Locate the cell with the specified text and output its (x, y) center coordinate. 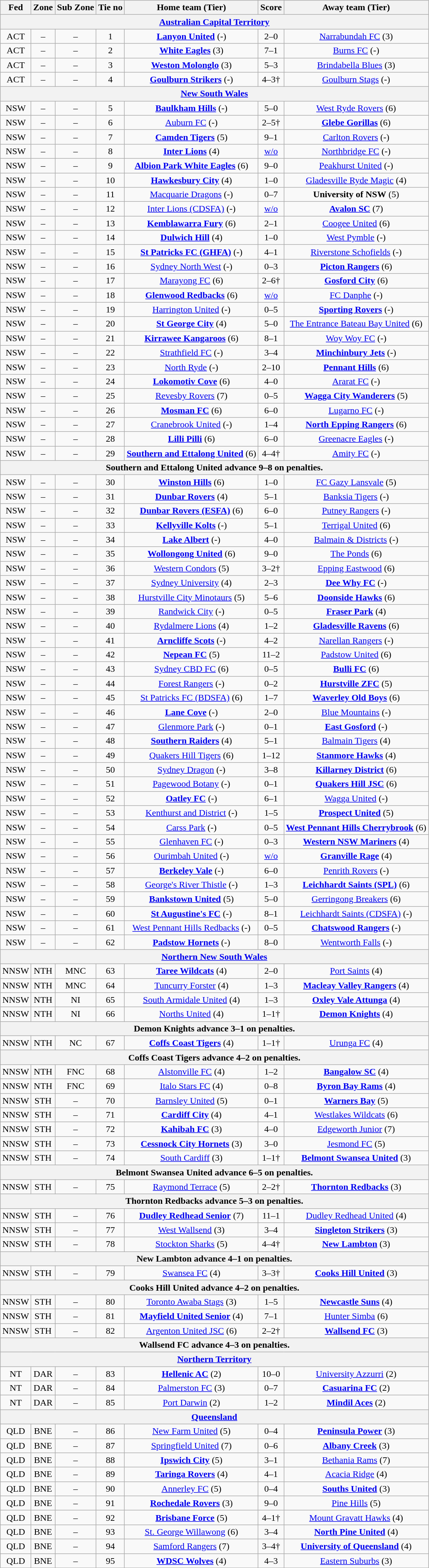
10 (110, 180)
9 (110, 165)
90 (110, 1489)
Stanmore Hawks (4) (356, 755)
13 (110, 223)
Tie no (110, 8)
1–12 (271, 755)
7 (110, 137)
5 (110, 108)
Thornton Redbacks advance 5–3 on penalties. (214, 1201)
Minchinbury Jets (-) (356, 353)
Amity FC (-) (356, 453)
Taringa Rovers (4) (191, 1474)
Southern and Ettalong United advance 9–8 on penalties. (214, 468)
Home team (Tier) (191, 8)
84 (110, 1388)
Thornton Redbacks (3) (356, 1187)
Sydney North West (-) (191, 266)
Stockton Sharks (5) (191, 1244)
New Lambton advance 4–1 on penalties. (214, 1259)
Hellenic AC (2) (191, 1374)
Western Condors (5) (191, 568)
Jesmond FC (5) (356, 1144)
Dulwich Hill (4) (191, 238)
Alstonville FC (4) (191, 1072)
62 (110, 942)
54 (110, 827)
Hawkesbury City (4) (191, 180)
Sydney Dragon (-) (191, 770)
Southern and Ettalong United (6) (191, 453)
Bulli FC (6) (356, 669)
1–4 (271, 425)
Avalon SC (7) (356, 209)
Edgeworth Junior (7) (356, 1129)
79 (110, 1273)
89 (110, 1474)
Gosford City (6) (356, 281)
Annerley FC (5) (191, 1489)
56 (110, 856)
WDSC Wolves (4) (191, 1561)
Coffs Coast Tigers advance 4–2 on penalties. (214, 1057)
2–1 (271, 223)
Padstow United (6) (356, 655)
Wollongong United (6) (191, 554)
16 (110, 266)
Riverstone Schofields (-) (356, 252)
Granville Rage (4) (356, 856)
East Gosford (-) (356, 727)
Eastern Suburbs (3) (356, 1561)
Byron Bay Rams (4) (356, 1086)
Brisbane Force (5) (191, 1517)
Ararat FC (-) (356, 381)
70 (110, 1101)
South Armidale United (4) (191, 1000)
2–10 (271, 367)
51 (110, 784)
76 (110, 1215)
Urunga FC (4) (356, 1043)
Macquarie Dragons (-) (191, 195)
68 (110, 1072)
Bankstown United (5) (191, 899)
0–6 (271, 1446)
West Ryde Rovers (6) (356, 108)
Terrigal United (6) (356, 525)
59 (110, 899)
37 (110, 583)
Picton Rangers (6) (356, 266)
White Eagles (3) (191, 51)
Argenton United JSC (6) (191, 1330)
85 (110, 1403)
40 (110, 626)
0–2 (271, 683)
8 (110, 151)
Peakhurst United (-) (356, 165)
83 (110, 1374)
Lugarno FC (-) (356, 410)
Bangalow SC (4) (356, 1072)
Nepean FC (5) (191, 655)
Doonside Hawks (6) (356, 597)
Albany Creek (3) (356, 1446)
Ourimbah United (-) (191, 856)
Narellan Rangers (-) (356, 640)
1 (110, 36)
Taree Wildcats (4) (191, 971)
95 (110, 1561)
Tuncurry Forster (4) (191, 985)
South Cardiff (3) (191, 1158)
87 (110, 1446)
Kemblawarra Fury (6) (191, 223)
69 (110, 1086)
Coogee United (6) (356, 223)
Berkeley Vale (-) (191, 870)
17 (110, 281)
University Azzurri (2) (356, 1374)
Zone (43, 8)
St Patricks FC (BDSFA) (6) (191, 698)
Wagga United (-) (356, 798)
71 (110, 1115)
Burns FC (-) (356, 51)
Warners Bay (5) (356, 1101)
Blue Mountains (-) (356, 712)
Belmont Swansea United (3) (356, 1158)
Gladesville Ryde Magic (4) (356, 180)
1–7 (271, 698)
Lilli Pilli (6) (191, 439)
86 (110, 1431)
94 (110, 1546)
Coffs Coast Tigers (4) (191, 1043)
Barnsley United (5) (191, 1101)
27 (110, 425)
Singleton Strikers (3) (356, 1230)
33 (110, 525)
4–3 (271, 1561)
Pennant Hills (6) (356, 367)
St Patricks FC (GHFA) (-) (191, 252)
Killarney District (6) (356, 770)
61 (110, 928)
Padstow Hornets (-) (191, 942)
Camden Tigers (5) (191, 137)
42 (110, 655)
Souths United (3) (356, 1489)
Fraser Park (4) (356, 611)
Putney Rangers (-) (356, 511)
53 (110, 813)
3–0 (271, 1144)
Wallsend FC advance 4–3 on penalties. (214, 1345)
Westlakes Wildcats (6) (356, 1115)
0–8 (271, 1086)
Cardiff City (4) (191, 1115)
Glenhaven FC (-) (191, 841)
18 (110, 295)
West Pymble (-) (356, 238)
Lane Cove (-) (191, 712)
Kenthurst and District (-) (191, 813)
Sub Zone (76, 8)
Gerringong Breakers (6) (356, 899)
3–8 (271, 770)
Queensland (214, 1417)
44 (110, 683)
Glenwood Redbacks (6) (191, 295)
74 (110, 1158)
Swansea FC (4) (191, 1273)
University of Queensland (4) (356, 1546)
Cooks Hill United (3) (356, 1273)
Glenmore Park (-) (191, 727)
Randwick City (-) (191, 611)
Norths United (4) (191, 1014)
50 (110, 770)
93 (110, 1532)
Macleay Valley Rangers (4) (356, 985)
Cessnock City Hornets (3) (191, 1144)
Quakers Hill Tigers (6) (191, 755)
New South Wales (214, 94)
Kirrawee Kangaroos (6) (191, 338)
2–6† (271, 281)
9–1 (271, 137)
Strathfield FC (-) (191, 353)
Demon Knights (4) (356, 1014)
34 (110, 540)
St Augustine's FC (-) (191, 914)
Albion Park White Eagles (6) (191, 165)
Quakers Hill JSC (6) (356, 784)
Forest Rangers (-) (191, 683)
West Pennant Hills Cherrybrook (6) (356, 827)
Narrabundah FC (3) (356, 36)
77 (110, 1230)
Casuarina FC (2) (356, 1388)
Balmain & Districts (-) (356, 540)
45 (110, 698)
Leichhardt Saints (SPL) (6) (356, 885)
Inter Lions (CDSFA) (-) (191, 209)
Glebe Gorillas (6) (356, 122)
35 (110, 554)
47 (110, 727)
Lake Albert (-) (191, 540)
3 (110, 65)
Fed (16, 8)
Harrington United (-) (191, 309)
Rochedale Rovers (3) (191, 1503)
12 (110, 209)
Pine Hills (5) (356, 1503)
67 (110, 1043)
80 (110, 1302)
Goulburn Stags (-) (356, 79)
Score (271, 8)
31 (110, 496)
Port Saints (4) (356, 971)
36 (110, 568)
New Farm United (5) (191, 1431)
32 (110, 511)
72 (110, 1129)
Gladesville Ravens (6) (356, 626)
11 (110, 195)
Southern Raiders (4) (191, 741)
Weston Molonglo (3) (191, 65)
20 (110, 324)
Kellyville Kolts (-) (191, 525)
2–3 (271, 583)
North Ryde (-) (191, 367)
28 (110, 439)
Palmerston FC (3) (191, 1388)
Brindabella Blues (3) (356, 65)
FC Gazy Lansvale (5) (356, 482)
2–5† (271, 122)
Toronto Awaba Stags (3) (191, 1302)
Dudley Redhead Senior (7) (191, 1215)
52 (110, 798)
West Wallsend (3) (191, 1230)
92 (110, 1517)
Waverley Old Boys (6) (356, 698)
Arncliffe Scots (-) (191, 640)
Sydney University (4) (191, 583)
5–6 (271, 597)
Dunbar Rovers (4) (191, 496)
The Ponds (6) (356, 554)
4–2 (271, 640)
Balmain Tigers (4) (356, 741)
75 (110, 1187)
Inter Lions (4) (191, 151)
Goulburn Strikers (-) (191, 79)
Carss Park (-) (191, 827)
65 (110, 1000)
Dunbar Rovers (ESFA) (6) (191, 511)
Springfield United (7) (191, 1446)
Kahibah FC (3) (191, 1129)
Lanyon United (-) (191, 36)
Leichhardt Saints (CDSFA) (-) (356, 914)
46 (110, 712)
Samford Rangers (7) (191, 1546)
3–1 (271, 1460)
Hurstville City Minotaurs (5) (191, 597)
Bethania Rams (7) (356, 1460)
St George City (4) (191, 324)
6 (110, 122)
Epping Eastwood (6) (356, 568)
Baulkham Hills (-) (191, 108)
4–1† (271, 1517)
49 (110, 755)
North Epping Rangers (6) (356, 425)
Northern New South Wales (214, 957)
10–0 (271, 1374)
4 (110, 79)
73 (110, 1144)
Sporting Rovers (-) (356, 309)
Banksia Tigers (-) (356, 496)
Cooks Hill United advance 4–2 on penalties. (214, 1287)
Pagewood Botany (-) (191, 784)
88 (110, 1460)
82 (110, 1330)
2 (110, 51)
Northbridge FC (-) (356, 151)
48 (110, 741)
Prospect United (5) (356, 813)
Northern Territory (214, 1359)
University of NSW (5) (356, 195)
Chatswood Rangers (-) (356, 928)
Away team (Tier) (356, 8)
NC (76, 1043)
Port Darwin (2) (191, 1403)
Winston Hills (6) (191, 482)
Wentworth Falls (-) (356, 942)
George's River Thistle (-) (191, 885)
Australian Capital Territory (214, 22)
Greenacre Eagles (-) (356, 439)
3–4† (271, 1546)
43 (110, 669)
St. George Willawong (6) (191, 1532)
63 (110, 971)
Dudley Redhead United (4) (356, 1215)
24 (110, 381)
38 (110, 597)
30 (110, 482)
5–3 (271, 65)
Italo Stars FC (4) (191, 1086)
Lokomotiv Cove (6) (191, 381)
Ipswich City (5) (191, 1460)
25 (110, 396)
Carlton Rovers (-) (356, 137)
91 (110, 1503)
22 (110, 353)
Raymond Terrace (5) (191, 1187)
81 (110, 1316)
Mayfield United Senior (4) (191, 1316)
58 (110, 885)
64 (110, 985)
15 (110, 252)
66 (110, 1014)
North Pine United (4) (356, 1532)
Western NSW Mariners (4) (356, 841)
Wallsend FC (3) (356, 1330)
55 (110, 841)
Oatley FC (-) (191, 798)
23 (110, 367)
Rydalmere Lions (4) (191, 626)
14 (110, 238)
Demon Knights advance 3–1 on penalties. (214, 1028)
41 (110, 640)
Penrith Rovers (-) (356, 870)
Marayong FC (6) (191, 281)
3–3† (271, 1273)
Newcastle Suns (4) (356, 1302)
39 (110, 611)
Auburn FC (-) (191, 122)
57 (110, 870)
Belmont Swansea United advance 6–5 on penalties. (214, 1172)
Cranebrook United (-) (191, 425)
Wagga City Wanderers (5) (356, 396)
78 (110, 1244)
Hurstville ZFC (5) (356, 683)
Mosman FC (6) (191, 410)
3–2† (271, 568)
11–1 (271, 1215)
11–2 (271, 655)
26 (110, 410)
Oxley Vale Attunga (4) (356, 1000)
New Lambton (3) (356, 1244)
Sydney CBD FC (6) (191, 669)
FC Danphe (-) (356, 295)
Mount Gravatt Hawks (4) (356, 1517)
Acacia Ridge (4) (356, 1474)
Mindil Aces (2) (356, 1403)
Revesby Rovers (7) (191, 396)
4–3† (271, 79)
The Entrance Bateau Bay United (6) (356, 324)
Dee Why FC (-) (356, 583)
6–1 (271, 798)
8–0 (271, 942)
West Pennant Hills Redbacks (-) (191, 928)
Woy Woy FC (-) (356, 338)
Hunter Simba (6) (356, 1316)
19 (110, 309)
Peninsula Power (3) (356, 1431)
29 (110, 453)
21 (110, 338)
60 (110, 914)
